Return [X, Y] of the center of cell containing provided text 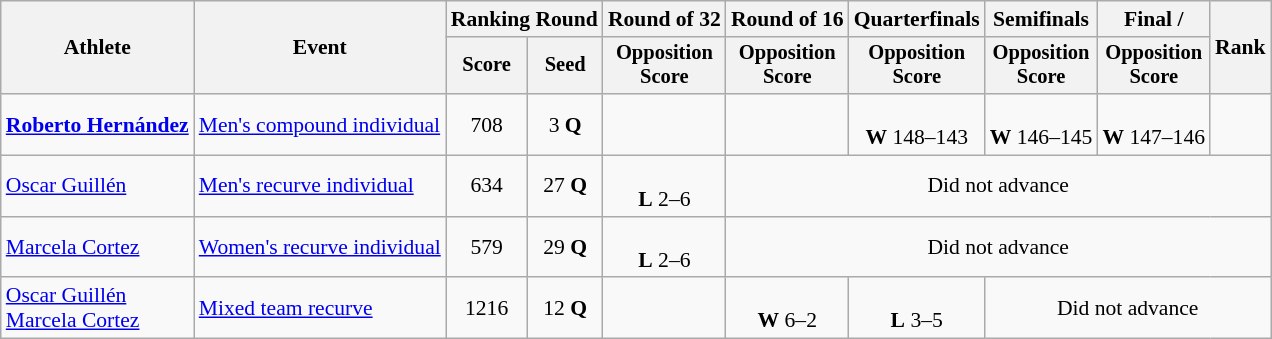
Quarterfinals [917, 19]
Event [320, 48]
708 [487, 124]
W 146–145 [1042, 124]
Round of 16 [788, 19]
1216 [487, 308]
Round of 32 [664, 19]
Women's recurve individual [320, 248]
27 Q [565, 186]
Ranking Round [524, 19]
579 [487, 248]
Final / [1154, 19]
3 Q [565, 124]
Roberto Hernández [98, 124]
Men's recurve individual [320, 186]
Men's compound individual [320, 124]
Semifinals [1042, 19]
Mixed team recurve [320, 308]
634 [487, 186]
Oscar GuillénMarcela Cortez [98, 308]
Score [487, 66]
W 148–143 [917, 124]
W 147–146 [1154, 124]
Athlete [98, 48]
L 3–5 [917, 308]
Oscar Guillén [98, 186]
Rank [1240, 48]
W 6–2 [788, 308]
Marcela Cortez [98, 248]
29 Q [565, 248]
Seed [565, 66]
12 Q [565, 308]
